Identify which cell holds the provided text, then report its (X, Y) central coordinate. 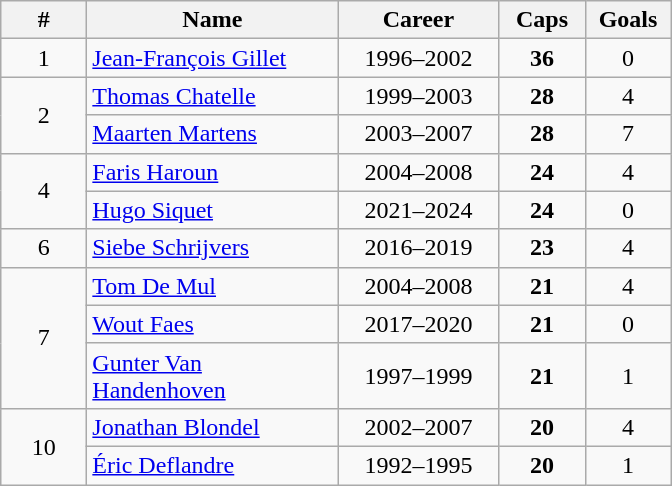
2003–2007 (418, 134)
10 (44, 446)
Caps (542, 20)
1992–1995 (418, 465)
Jean-François Gillet (212, 58)
Siebe Schrijvers (212, 248)
Wout Faes (212, 324)
1997–1999 (418, 376)
Éric Deflandre (212, 465)
6 (44, 248)
Faris Haroun (212, 172)
Tom De Mul (212, 286)
Maarten Martens (212, 134)
Goals (628, 20)
2016–2019 (418, 248)
Career (418, 20)
36 (542, 58)
Name (212, 20)
2021–2024 (418, 210)
Jonathan Blondel (212, 427)
23 (542, 248)
Thomas Chatelle (212, 96)
1996–2002 (418, 58)
Gunter Van Handenhoven (212, 376)
2 (44, 115)
# (44, 20)
Hugo Siquet (212, 210)
2017–2020 (418, 324)
2002–2007 (418, 427)
1999–2003 (418, 96)
